Locate the cell with the specified text and output its [X, Y] center coordinate. 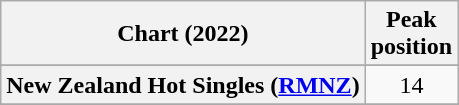
New Zealand Hot Singles (RMNZ) [183, 85]
14 [411, 85]
Chart (2022) [183, 34]
Peakposition [411, 34]
